Detect which cell encompasses the target text, then output its [x, y] center coordinate. 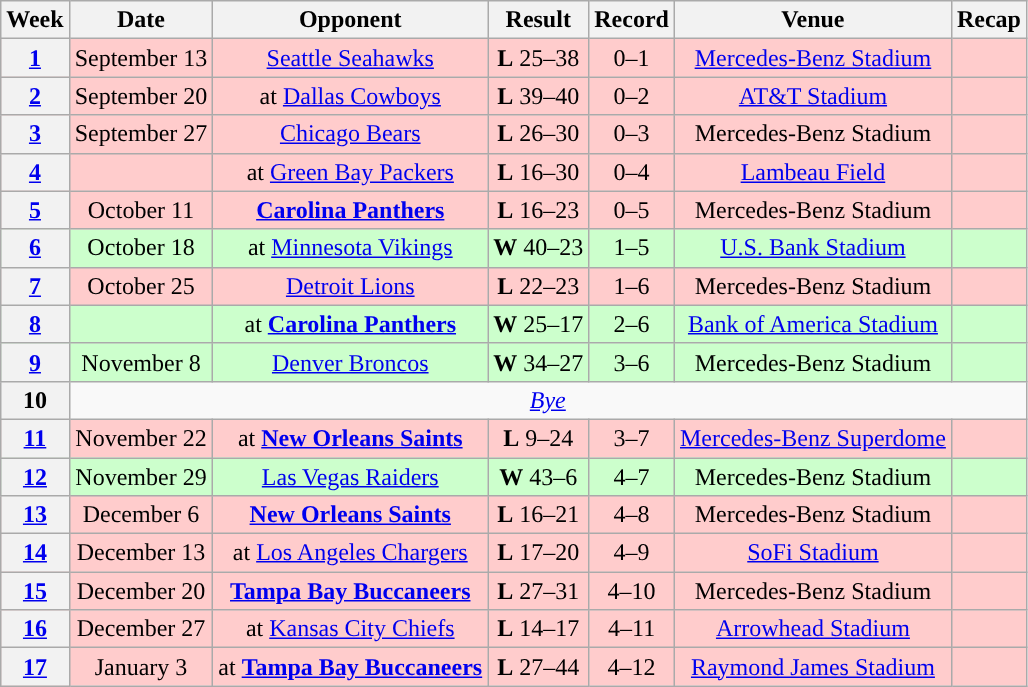
0–4 [632, 172]
Opponent [350, 20]
W 40–23 [538, 248]
L 9–24 [538, 438]
3–7 [632, 438]
Detroit Lions [350, 286]
September 13 [141, 58]
Bye [548, 400]
October 11 [141, 210]
December 13 [141, 553]
1–6 [632, 286]
4 [35, 172]
at Minnesota Vikings [350, 248]
Result [538, 20]
December 6 [141, 515]
17 [35, 667]
0–1 [632, 58]
Recap [988, 20]
November 22 [141, 438]
Mercedes-Benz Superdome [812, 438]
L 16–21 [538, 515]
W 25–17 [538, 324]
New Orleans Saints [350, 515]
at Los Angeles Chargers [350, 553]
2–6 [632, 324]
4–7 [632, 477]
6 [35, 248]
0–2 [632, 96]
Seattle Seahawks [350, 58]
W 43–6 [538, 477]
November 29 [141, 477]
SoFi Stadium [812, 553]
3–6 [632, 362]
L 16–30 [538, 172]
September 20 [141, 96]
November 8 [141, 362]
14 [35, 553]
Lambeau Field [812, 172]
L 39–40 [538, 96]
5 [35, 210]
Raymond James Stadium [812, 667]
at Tampa Bay Buccaneers [350, 667]
Denver Broncos [350, 362]
Carolina Panthers [350, 210]
Venue [812, 20]
January 3 [141, 667]
4–8 [632, 515]
October 18 [141, 248]
at New Orleans Saints [350, 438]
U.S. Bank Stadium [812, 248]
0–5 [632, 210]
Bank of America Stadium [812, 324]
Record [632, 20]
AT&T Stadium [812, 96]
at Green Bay Packers [350, 172]
L 16–23 [538, 210]
4–11 [632, 629]
Tampa Bay Buccaneers [350, 591]
12 [35, 477]
L 27–44 [538, 667]
11 [35, 438]
L 27–31 [538, 591]
December 20 [141, 591]
Week [35, 20]
9 [35, 362]
13 [35, 515]
L 22–23 [538, 286]
October 25 [141, 286]
L 25–38 [538, 58]
Date [141, 20]
2 [35, 96]
10 [35, 400]
L 14–17 [538, 629]
Las Vegas Raiders [350, 477]
8 [35, 324]
16 [35, 629]
at Kansas City Chiefs [350, 629]
1 [35, 58]
L 17–20 [538, 553]
Chicago Bears [350, 134]
at Carolina Panthers [350, 324]
15 [35, 591]
W 34–27 [538, 362]
4–10 [632, 591]
L 26–30 [538, 134]
3 [35, 134]
December 27 [141, 629]
4–12 [632, 667]
1–5 [632, 248]
0–3 [632, 134]
at Dallas Cowboys [350, 96]
4–9 [632, 553]
September 27 [141, 134]
7 [35, 286]
Arrowhead Stadium [812, 629]
